Scan for the cell matching the given text and deliver its (X, Y) coordinate at center. 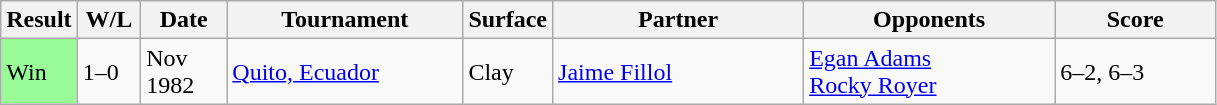
Tournament (345, 20)
Partner (678, 20)
Date (184, 20)
W/L (109, 20)
Opponents (930, 20)
Nov 1982 (184, 72)
Quito, Ecuador (345, 72)
Egan Adams Rocky Royer (930, 72)
Jaime Fillol (678, 72)
1–0 (109, 72)
Score (1136, 20)
Win (39, 72)
Result (39, 20)
Surface (508, 20)
6–2, 6–3 (1136, 72)
Clay (508, 72)
